Return the [X, Y] coordinate for the center point of the cell that contains the specified text.  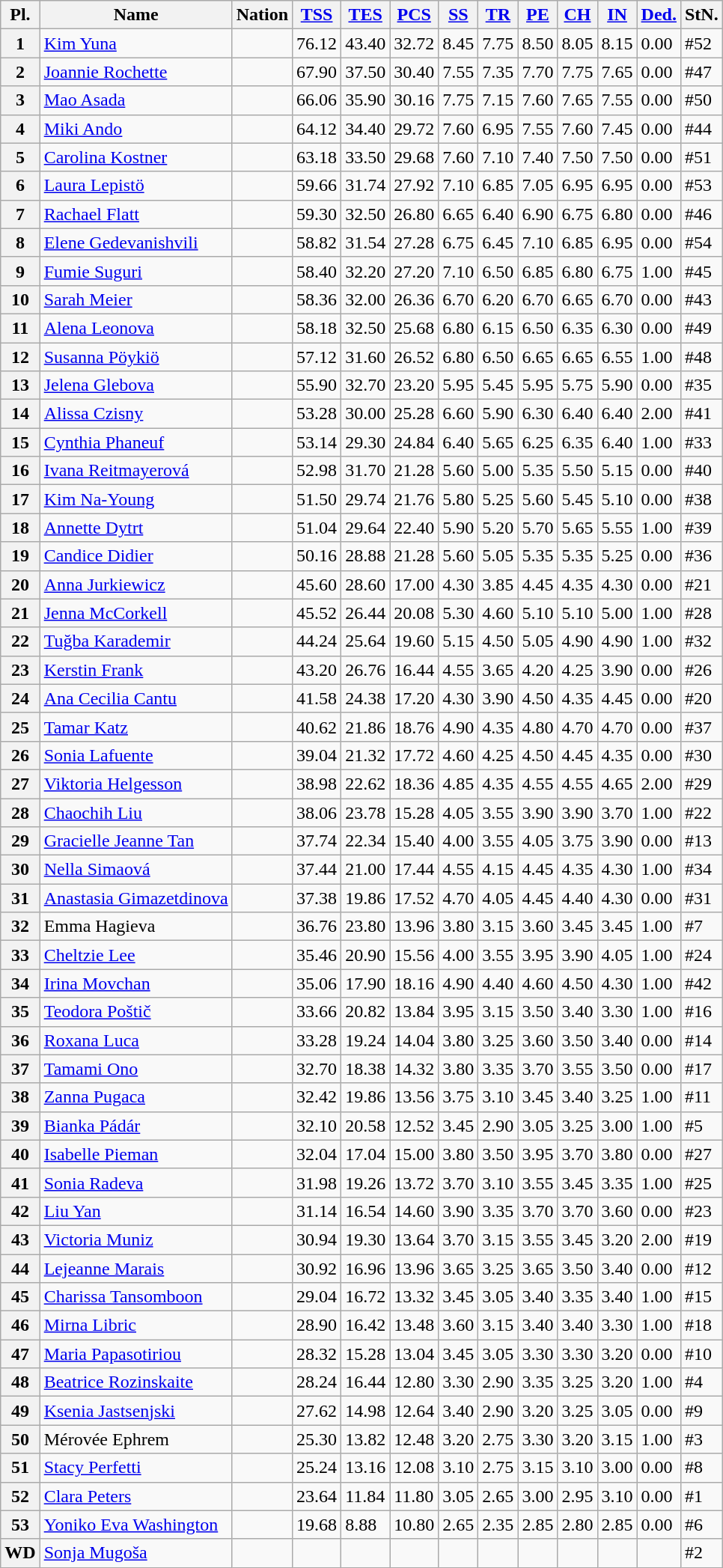
4.15 [498, 870]
#48 [701, 357]
42 [20, 1211]
37.44 [317, 870]
13.16 [365, 1468]
43.40 [365, 43]
17.90 [365, 983]
12.52 [415, 1126]
58.82 [317, 242]
14.04 [415, 1040]
19.68 [317, 1525]
16.96 [365, 1269]
#12 [701, 1269]
6.20 [498, 299]
29.72 [415, 129]
#27 [701, 1154]
Sonia Lafuente [136, 755]
13.82 [365, 1439]
10.80 [415, 1525]
Kim Yuna [136, 43]
20.58 [365, 1126]
15.00 [415, 1154]
6.90 [537, 214]
16.42 [365, 1326]
Kim Na-Young [136, 499]
13.64 [415, 1239]
26.80 [415, 214]
Victoria Muniz [136, 1239]
#40 [701, 471]
Name [136, 15]
#28 [701, 613]
37 [20, 1069]
#43 [701, 299]
15 [20, 442]
12 [20, 357]
35.90 [365, 100]
23.80 [365, 927]
#22 [701, 812]
36 [20, 1040]
Susanna Pöykiö [136, 357]
52 [20, 1496]
18.36 [415, 784]
16.72 [365, 1297]
5 [20, 157]
30.16 [415, 100]
Tuğba Karademir [136, 641]
17.44 [415, 870]
Yoniko Eva Washington [136, 1525]
34.40 [365, 129]
#4 [701, 1382]
33.28 [317, 1040]
26 [20, 755]
Sonia Radeva [136, 1183]
Joannie Rochette [136, 72]
#7 [701, 927]
#52 [701, 43]
48 [20, 1382]
Alissa Czisny [136, 414]
Ksenia Jastsenjski [136, 1411]
TES [365, 15]
TR [498, 15]
29.68 [415, 157]
#6 [701, 1525]
Cynthia Phaneuf [136, 442]
Nella Simaová [136, 870]
30.00 [365, 414]
Carolina Kostner [136, 157]
8.88 [365, 1525]
26.52 [415, 357]
#18 [701, 1326]
51.50 [317, 499]
26.44 [365, 613]
41.58 [317, 698]
7.70 [537, 72]
12.08 [415, 1468]
Sonja Mugoša [136, 1553]
7.40 [537, 157]
4.20 [537, 670]
50 [20, 1439]
21.32 [365, 755]
13.04 [415, 1354]
51 [20, 1468]
#41 [701, 414]
19.30 [365, 1239]
59.30 [317, 214]
Stacy Perfetti [136, 1468]
22.62 [365, 784]
18.76 [415, 727]
#24 [701, 955]
29.30 [365, 442]
55.90 [317, 385]
2 [20, 72]
Zanna Pugaca [136, 1097]
32 [20, 927]
8.15 [617, 43]
21.76 [415, 499]
12.80 [415, 1382]
11.84 [365, 1496]
13.72 [415, 1183]
27.92 [415, 186]
31.70 [365, 471]
30.94 [317, 1239]
27.20 [415, 271]
25.68 [415, 328]
#39 [701, 528]
#20 [701, 698]
13.48 [415, 1326]
32.42 [317, 1097]
#33 [701, 442]
34 [20, 983]
30.40 [415, 72]
Annette Dytrt [136, 528]
18.38 [365, 1069]
20.90 [365, 955]
Ivana Reitmayerová [136, 471]
12.48 [415, 1439]
25 [20, 727]
17 [20, 499]
Isabelle Pieman [136, 1154]
23 [20, 670]
Charissa Tansomboon [136, 1297]
#30 [701, 755]
58.36 [317, 299]
20 [20, 585]
46 [20, 1326]
13.32 [415, 1297]
38.98 [317, 784]
28 [20, 812]
Mao Asada [136, 100]
19.60 [415, 641]
8 [20, 242]
Irina Movchan [136, 983]
#49 [701, 328]
Roxana Luca [136, 1040]
51.04 [317, 528]
19.24 [365, 1040]
39.04 [317, 755]
20.08 [415, 613]
39 [20, 1126]
Clara Peters [136, 1496]
17.00 [415, 585]
31.14 [317, 1211]
Lejeanne Marais [136, 1269]
53 [20, 1525]
5.75 [578, 385]
#44 [701, 129]
#5 [701, 1126]
31.74 [365, 186]
38 [20, 1097]
36.76 [317, 927]
#53 [701, 186]
58.40 [317, 271]
Jelena Glebova [136, 385]
27.28 [415, 242]
#54 [701, 242]
44.24 [317, 641]
28.32 [317, 1354]
1 [20, 43]
29.04 [317, 1297]
43.20 [317, 670]
8.45 [458, 43]
7.05 [537, 186]
11 [20, 328]
#32 [701, 641]
Emma Hagieva [136, 927]
#1 [701, 1496]
14.32 [415, 1069]
26.36 [415, 299]
7 [20, 214]
6.60 [458, 414]
45.60 [317, 585]
44 [20, 1269]
#14 [701, 1040]
21.86 [365, 727]
Chaochih Liu [136, 812]
29.64 [365, 528]
Alena Leonova [136, 328]
Maria Papasotiriou [136, 1354]
26.76 [365, 670]
5.70 [537, 528]
Rachael Flatt [136, 214]
33 [20, 955]
32.20 [365, 271]
Nation [262, 15]
24.84 [415, 442]
67.90 [317, 72]
31.98 [317, 1183]
#9 [701, 1411]
17.72 [415, 755]
37.50 [365, 72]
27 [20, 784]
#35 [701, 385]
76.12 [317, 43]
Jenna McCorkell [136, 613]
#46 [701, 214]
18.16 [415, 983]
19 [20, 556]
53.14 [317, 442]
#51 [701, 157]
25.28 [415, 414]
45.52 [317, 613]
CH [578, 15]
28.24 [317, 1382]
Ded. [659, 15]
17.20 [415, 698]
35.06 [317, 983]
31.60 [365, 357]
#16 [701, 1012]
4.65 [617, 784]
50.16 [317, 556]
TSS [317, 15]
#36 [701, 556]
Tamami Ono [136, 1069]
#10 [701, 1354]
Teodora Poštič [136, 1012]
25.30 [317, 1439]
13 [20, 385]
24 [20, 698]
22 [20, 641]
53.28 [317, 414]
16.54 [365, 1211]
Sarah Meier [136, 299]
59.66 [317, 186]
31.54 [365, 242]
#11 [701, 1097]
Beatrice Rozinskaite [136, 1382]
#15 [701, 1297]
Gracielle Jeanne Tan [136, 841]
Anastasia Gimazetdinova [136, 898]
24.38 [365, 698]
45 [20, 1297]
3.85 [498, 585]
23.20 [415, 385]
Candice Didier [136, 556]
37.74 [317, 841]
28.88 [365, 556]
15.40 [415, 841]
Viktoria Helgesson [136, 784]
22.34 [365, 841]
WD [20, 1553]
64.12 [317, 129]
Cheltzie Lee [136, 955]
2.95 [578, 1496]
18 [20, 528]
32.10 [317, 1126]
#25 [701, 1183]
25.24 [317, 1468]
5.30 [458, 613]
#31 [701, 898]
Pl. [20, 15]
#38 [701, 499]
13.84 [415, 1012]
4.85 [458, 784]
8.50 [537, 43]
30.92 [317, 1269]
15.56 [415, 955]
5.55 [617, 528]
29 [20, 841]
14 [20, 414]
20.82 [365, 1012]
43 [20, 1239]
33.66 [317, 1012]
40 [20, 1154]
7.35 [498, 72]
10 [20, 299]
Kerstin Frank [136, 670]
5.20 [498, 528]
Liu Yan [136, 1211]
7.15 [498, 100]
4 [20, 129]
9 [20, 271]
38.06 [317, 812]
5.50 [578, 471]
#37 [701, 727]
PE [537, 15]
Fumie Suguri [136, 271]
#45 [701, 271]
6.15 [498, 328]
#21 [701, 585]
23.64 [317, 1496]
#42 [701, 983]
#23 [701, 1211]
17.04 [365, 1154]
SS [458, 15]
58.18 [317, 328]
28.60 [365, 585]
30 [20, 870]
52.98 [317, 471]
StN. [701, 15]
19.26 [365, 1183]
#17 [701, 1069]
66.06 [317, 100]
33.50 [365, 157]
Ana Cecilia Cantu [136, 698]
#26 [701, 670]
#50 [701, 100]
21 [20, 613]
32.04 [317, 1154]
Tamar Katz [136, 727]
32.72 [415, 43]
28.90 [317, 1326]
25.64 [365, 641]
11.80 [415, 1496]
14.60 [415, 1211]
23.78 [365, 812]
31 [20, 898]
#2 [701, 1553]
Elene Gedevanishvili [136, 242]
6 [20, 186]
#13 [701, 841]
21.00 [365, 870]
#29 [701, 784]
Mirna Libric [136, 1326]
14.98 [365, 1411]
47 [20, 1354]
3 [20, 100]
6.45 [498, 242]
Bianka Pádár [136, 1126]
8.05 [578, 43]
13.56 [415, 1097]
7.45 [617, 129]
6.55 [617, 357]
PCS [415, 15]
32.00 [365, 299]
#47 [701, 72]
2.80 [578, 1525]
Anna Jurkiewicz [136, 585]
5.80 [458, 499]
2.35 [498, 1525]
Mérovée Ephrem [136, 1439]
#19 [701, 1239]
27.62 [317, 1411]
35.46 [317, 955]
35 [20, 1012]
49 [20, 1411]
Miki Ando [136, 129]
17.52 [415, 898]
6.25 [537, 442]
4.80 [537, 727]
40.62 [317, 727]
22.40 [415, 528]
29.74 [365, 499]
57.12 [317, 357]
63.18 [317, 157]
#34 [701, 870]
Laura Lepistö [136, 186]
#8 [701, 1468]
12.64 [415, 1411]
#3 [701, 1439]
37.38 [317, 898]
16 [20, 471]
IN [617, 15]
41 [20, 1183]
